Extract the (X, Y) coordinate from the center of the cell holding the provided text.  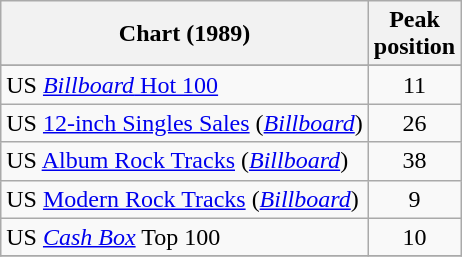
10 (414, 237)
38 (414, 161)
US Cash Box Top 100 (185, 237)
26 (414, 123)
US Modern Rock Tracks (Billboard) (185, 199)
US Album Rock Tracks (Billboard) (185, 161)
Peakposition (414, 34)
US Billboard Hot 100 (185, 85)
Chart (1989) (185, 34)
US 12-inch Singles Sales (Billboard) (185, 123)
11 (414, 85)
9 (414, 199)
